Detect which cell encompasses the target text, then output its [x, y] center coordinate. 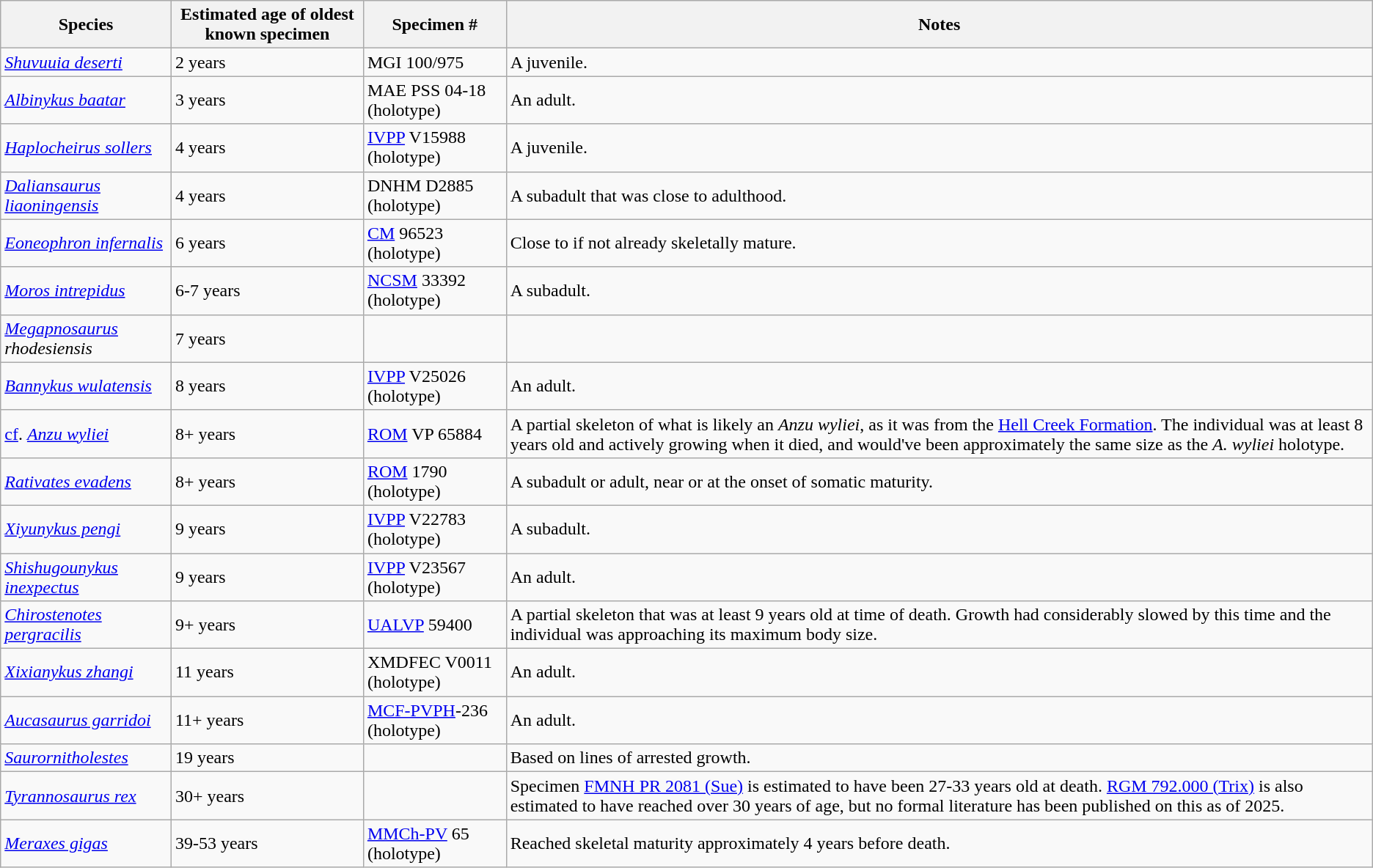
Rativates evadens [87, 481]
NCSM 33392 (holotype) [434, 290]
Xiyunykus pengi [87, 529]
CM 96523 (holotype) [434, 243]
19 years [267, 758]
Based on lines of arrested growth. [939, 758]
UALVP 59400 [434, 625]
9+ years [267, 625]
8 years [267, 386]
IVPP V15988 (holotype) [434, 148]
Tyrannosaurus rex [87, 796]
Megapnosaurus rhodesiensis [87, 339]
Moros intrepidus [87, 290]
A subadult or adult, near or at the onset of somatic maturity. [939, 481]
30+ years [267, 796]
A subadult that was close to adulthood. [939, 195]
MAE PSS 04-18 (holotype) [434, 100]
ROM 1790 (holotype) [434, 481]
Eoneophron infernalis [87, 243]
Meraxes gigas [87, 843]
MGI 100/975 [434, 62]
MCF-PVPH-236 (holotype) [434, 720]
cf. Anzu wyliei [87, 434]
Shishugounykus inexpectus [87, 576]
Estimated age of oldest known specimen [267, 25]
11 years [267, 673]
XMDFEC V0011 (holotype) [434, 673]
11+ years [267, 720]
Bannykus wulatensis [87, 386]
39-53 years [267, 843]
Daliansaurus liaoningensis [87, 195]
Shuvuuia deserti [87, 62]
IVPP V25026 (holotype) [434, 386]
Species [87, 25]
6 years [267, 243]
Haplocheirus sollers [87, 148]
IVPP V23567 (holotype) [434, 576]
7 years [267, 339]
Notes [939, 25]
Specimen # [434, 25]
3 years [267, 100]
Xixianykus zhangi [87, 673]
ROM VP 65884 [434, 434]
2 years [267, 62]
IVPP V22783 (holotype) [434, 529]
Chirostenotes pergracilis [87, 625]
Close to if not already skeletally mature. [939, 243]
Albinykus baatar [87, 100]
Aucasaurus garridoi [87, 720]
MMCh-PV 65 (holotype) [434, 843]
Reached skeletal maturity approximately 4 years before death. [939, 843]
6-7 years [267, 290]
DNHM D2885 (holotype) [434, 195]
Saurornitholestes [87, 758]
